Locate the cell with the specified text and output its [X, Y] center coordinate. 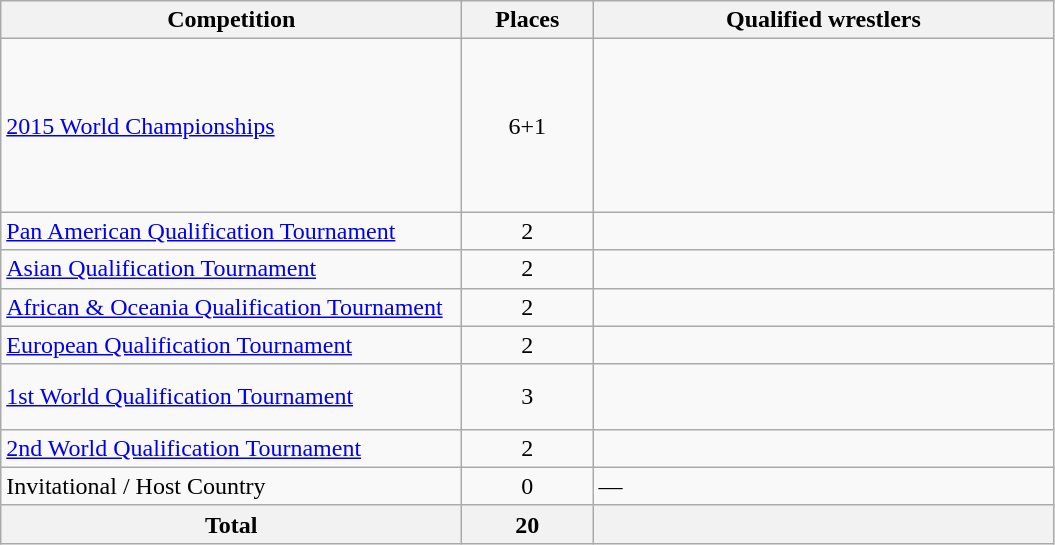
0 [528, 486]
20 [528, 524]
2nd World Qualification Tournament [232, 448]
Total [232, 524]
Competition [232, 20]
— [824, 486]
Pan American Qualification Tournament [232, 231]
African & Oceania Qualification Tournament [232, 307]
Places [528, 20]
1st World Qualification Tournament [232, 396]
2015 World Championships [232, 126]
3 [528, 396]
European Qualification Tournament [232, 345]
6+1 [528, 126]
Asian Qualification Tournament [232, 269]
Qualified wrestlers [824, 20]
Invitational / Host Country [232, 486]
